Determine the (x, y) coordinate at the center of the cell enclosing the given text.  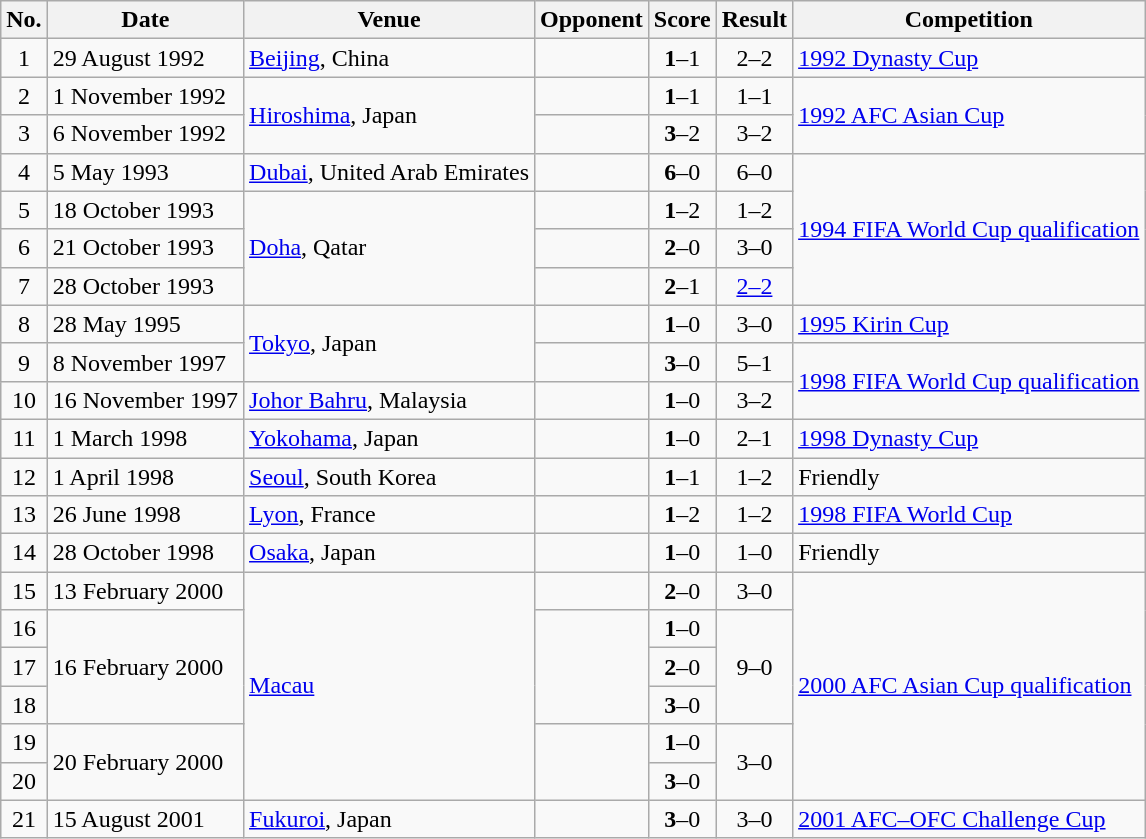
28 October 1993 (145, 286)
1 April 1998 (145, 477)
Opponent (592, 20)
No. (24, 20)
19 (24, 743)
28 October 1998 (145, 553)
Seoul, South Korea (390, 477)
Osaka, Japan (390, 553)
Hiroshima, Japan (390, 115)
1992 Dynasty Cup (969, 58)
1998 FIFA World Cup (969, 515)
Doha, Qatar (390, 248)
1 (24, 58)
Venue (390, 20)
16 (24, 629)
15 (24, 591)
12 (24, 477)
1 November 1992 (145, 96)
1995 Kirin Cup (969, 324)
20 February 2000 (145, 762)
Lyon, France (390, 515)
Dubai, United Arab Emirates (390, 172)
21 (24, 819)
28 May 1995 (145, 324)
8 (24, 324)
Score (682, 20)
8 November 1997 (145, 362)
13 (24, 515)
9–0 (754, 667)
Date (145, 20)
1998 FIFA World Cup qualification (969, 381)
18 October 1993 (145, 210)
1998 Dynasty Cup (969, 438)
21 October 1993 (145, 248)
17 (24, 667)
1 March 1998 (145, 438)
Result (754, 20)
2001 AFC–OFC Challenge Cup (969, 819)
2 (24, 96)
Fukuroi, Japan (390, 819)
Johor Bahru, Malaysia (390, 400)
10 (24, 400)
Macau (390, 686)
Tokyo, Japan (390, 343)
Competition (969, 20)
5 May 1993 (145, 172)
Yokohama, Japan (390, 438)
Beijing, China (390, 58)
5 (24, 210)
6 (24, 248)
26 June 1998 (145, 515)
11 (24, 438)
4 (24, 172)
16 February 2000 (145, 667)
15 August 2001 (145, 819)
5–1 (754, 362)
1994 FIFA World Cup qualification (969, 229)
29 August 1992 (145, 58)
2000 AFC Asian Cup qualification (969, 686)
14 (24, 553)
13 February 2000 (145, 591)
1992 AFC Asian Cup (969, 115)
6 November 1992 (145, 134)
7 (24, 286)
9 (24, 362)
3 (24, 134)
16 November 1997 (145, 400)
18 (24, 705)
20 (24, 781)
